Locate the cell with the specified text and output its (x, y) center coordinate. 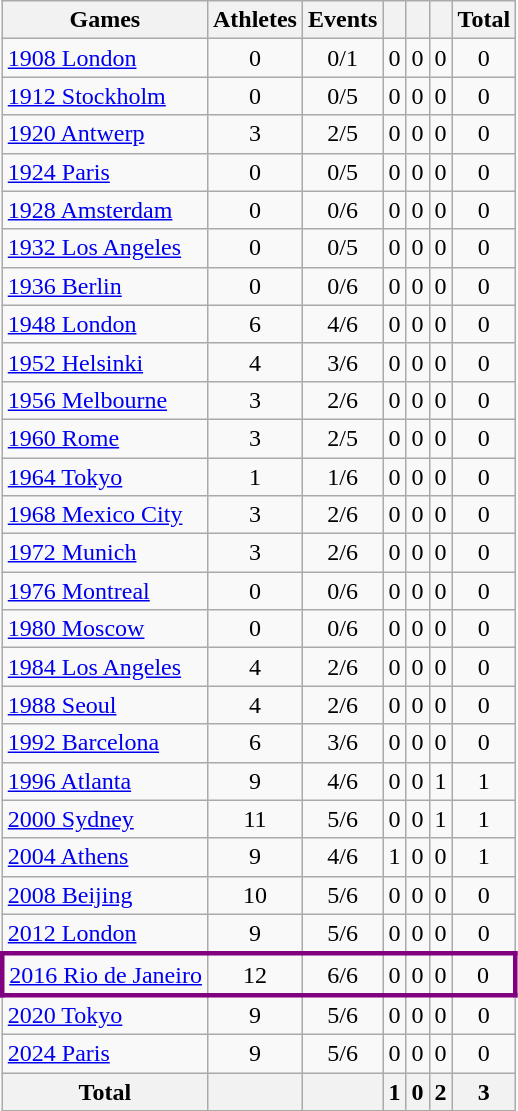
6/6 (342, 974)
1984 Los Angeles (104, 667)
1/6 (342, 477)
1968 Mexico City (104, 515)
2008 Beijing (104, 895)
2016 Rio de Janeiro (104, 974)
1972 Munich (104, 553)
1952 Helsinki (104, 362)
1920 Antwerp (104, 134)
Games (104, 20)
Events (342, 20)
1996 Atlanta (104, 781)
2000 Sydney (104, 819)
2 (440, 1091)
2012 London (104, 934)
1928 Amsterdam (104, 210)
2020 Tokyo (104, 1015)
0/1 (342, 58)
1976 Montreal (104, 591)
1964 Tokyo (104, 477)
1956 Melbourne (104, 400)
1988 Seoul (104, 705)
1960 Rome (104, 438)
1908 London (104, 58)
2024 Paris (104, 1053)
1912 Stockholm (104, 96)
Athletes (254, 20)
1992 Barcelona (104, 743)
1932 Los Angeles (104, 248)
1980 Moscow (104, 629)
1936 Berlin (104, 286)
2004 Athens (104, 857)
1948 London (104, 324)
1924 Paris (104, 172)
12 (254, 974)
10 (254, 895)
11 (254, 819)
